Search for the cell housing the specified text and yield its (X, Y) center coordinate. 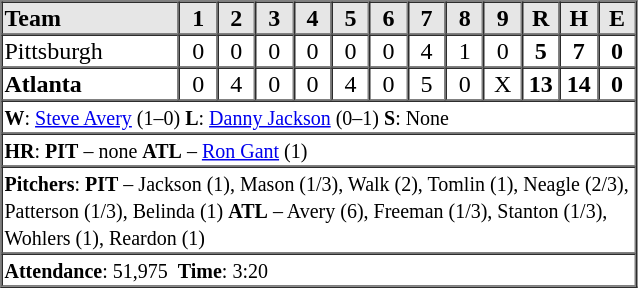
13 (541, 84)
3 (274, 18)
2 (236, 18)
9 (503, 18)
H (579, 18)
Team (91, 18)
R (541, 18)
8 (465, 18)
X (503, 84)
E (617, 18)
Atlanta (91, 84)
W: Steve Avery (1–0) L: Danny Jackson (0–1) S: None (319, 116)
HR: PIT – none ATL – Ron Gant (1) (319, 150)
6 (388, 18)
Pittsburgh (91, 50)
Attendance: 51,975 Time: 3:20 (319, 270)
14 (579, 84)
